Extract the [x, y] coordinate from the center of the cell holding the provided text.  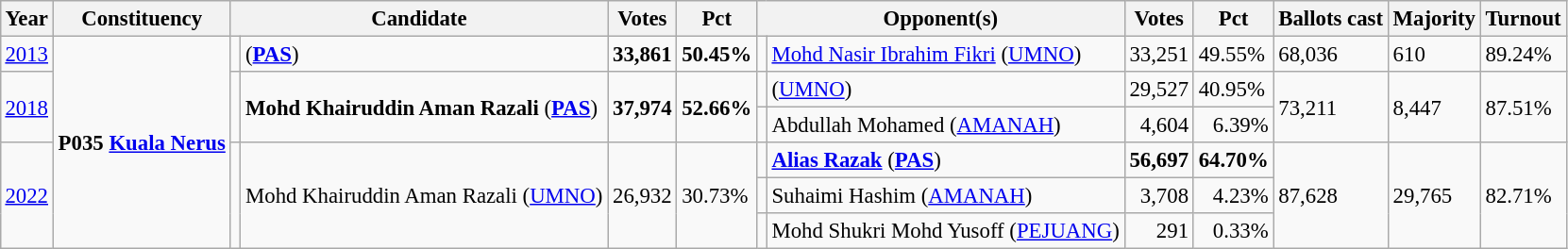
2013 [26, 54]
2018 [26, 108]
30.73% [717, 196]
40.95% [1233, 90]
291 [1159, 231]
6.39% [1233, 125]
68,036 [1331, 54]
50.45% [717, 54]
4.23% [1233, 196]
52.66% [717, 108]
Turnout [1524, 19]
Majority [1434, 19]
29,527 [1159, 90]
82.71% [1524, 196]
Suhaimi Hashim (AMANAH) [946, 196]
33,861 [642, 54]
Opponent(s) [941, 19]
73,211 [1331, 108]
(PAS) [425, 54]
Mohd Nasir Ibrahim Fikri (UMNO) [946, 54]
3,708 [1159, 196]
64.70% [1233, 160]
37,974 [642, 108]
Ballots cast [1331, 19]
Mohd Khairuddin Aman Razali (UMNO) [425, 196]
49.55% [1233, 54]
Mohd Shukri Mohd Yusoff (PEJUANG) [946, 231]
Abdullah Mohamed (AMANAH) [946, 125]
87.51% [1524, 108]
56,697 [1159, 160]
87,628 [1331, 196]
Constituency [142, 19]
0.33% [1233, 231]
Mohd Khairuddin Aman Razali (PAS) [425, 108]
P035 Kuala Nerus [142, 142]
Alias Razak (PAS) [946, 160]
29,765 [1434, 196]
8,447 [1434, 108]
610 [1434, 54]
4,604 [1159, 125]
(UMNO) [946, 90]
26,932 [642, 196]
89.24% [1524, 54]
Candidate [419, 19]
33,251 [1159, 54]
2022 [26, 196]
Year [26, 19]
